For the text-containing cell, return its midpoint in (X, Y) coordinate format. 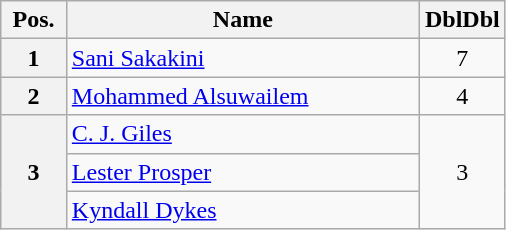
Pos. (34, 20)
Name (242, 20)
2 (34, 96)
Mohammed Alsuwailem (242, 96)
DblDbl (462, 20)
1 (34, 58)
Lester Prosper (242, 172)
Kyndall Dykes (242, 210)
7 (462, 58)
Sani Sakakini (242, 58)
4 (462, 96)
C. J. Giles (242, 134)
